Return the [X, Y] coordinate for the center point of the cell that contains the specified text.  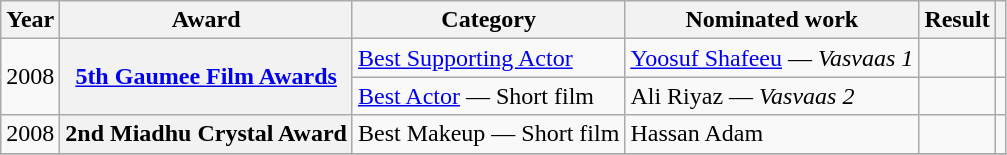
Hassan Adam [772, 134]
Ali Riyaz — Vasvaas 2 [772, 96]
5th Gaumee Film Awards [206, 77]
Best Actor — Short film [488, 96]
2nd Miadhu Crystal Award [206, 134]
Best Makeup — Short film [488, 134]
Yoosuf Shafeeu — Vasvaas 1 [772, 58]
Category [488, 20]
Result [957, 20]
Award [206, 20]
Best Supporting Actor [488, 58]
Nominated work [772, 20]
Year [30, 20]
